Return the [X, Y] coordinate for the center point of the cell that contains the specified text.  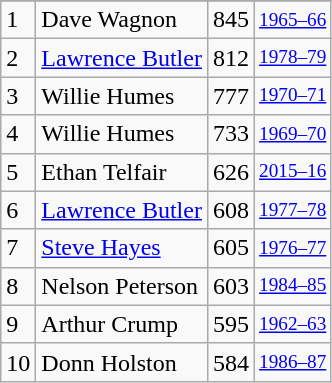
777 [230, 96]
Steve Hayes [122, 248]
3 [18, 96]
608 [230, 210]
10 [18, 362]
2 [18, 58]
9 [18, 324]
1986–87 [293, 362]
605 [230, 248]
733 [230, 134]
1977–78 [293, 210]
4 [18, 134]
7 [18, 248]
8 [18, 286]
626 [230, 172]
595 [230, 324]
Nelson Peterson [122, 286]
Dave Wagnon [122, 20]
1 [18, 20]
812 [230, 58]
584 [230, 362]
1970–71 [293, 96]
1984–85 [293, 286]
1962–63 [293, 324]
Arthur Crump [122, 324]
1976–77 [293, 248]
1969–70 [293, 134]
1978–79 [293, 58]
6 [18, 210]
Ethan Telfair [122, 172]
603 [230, 286]
2015–16 [293, 172]
Donn Holston [122, 362]
5 [18, 172]
1965–66 [293, 20]
845 [230, 20]
